Find where the given text appears and provide that cell's center as [X, Y] coordinate. 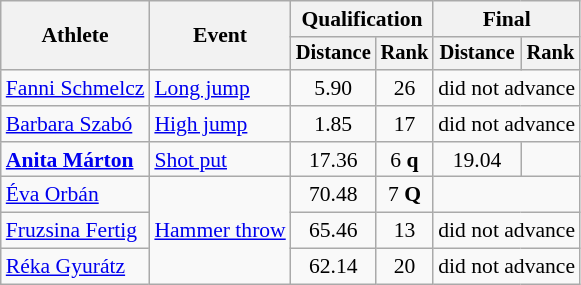
Shot put [220, 160]
19.04 [476, 160]
Réka Gyurátz [76, 267]
7 Q [405, 195]
Éva Orbán [76, 195]
26 [405, 88]
17 [405, 124]
Qualification [362, 19]
65.46 [334, 231]
62.14 [334, 267]
Long jump [220, 88]
Fanni Schmelcz [76, 88]
13 [405, 231]
70.48 [334, 195]
6 q [405, 160]
Final [506, 19]
1.85 [334, 124]
Athlete [76, 36]
High jump [220, 124]
Fruzsina Fertig [76, 231]
Event [220, 36]
5.90 [334, 88]
Barbara Szabó [76, 124]
Hammer throw [220, 230]
Anita Márton [76, 160]
17.36 [334, 160]
20 [405, 267]
